Search for the cell housing the specified text and yield its (x, y) center coordinate. 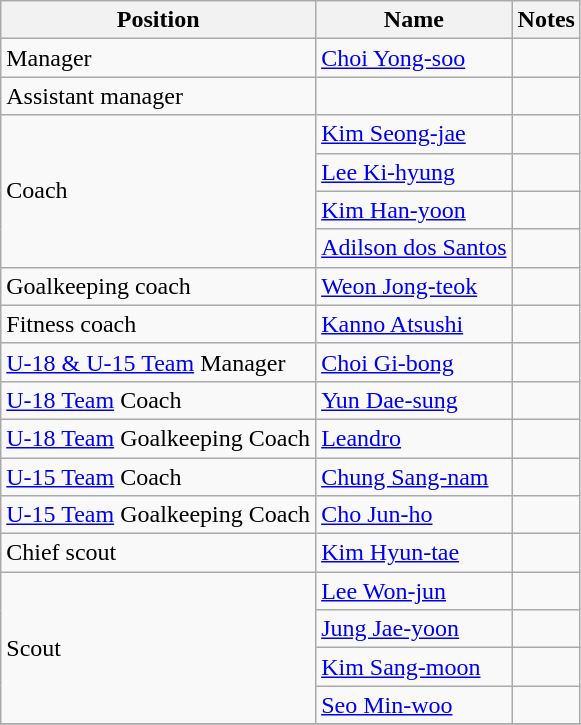
Choi Yong-soo (414, 58)
Scout (158, 648)
Yun Dae-sung (414, 400)
Chung Sang-nam (414, 477)
Lee Ki-hyung (414, 172)
U-18 Team Goalkeeping Coach (158, 438)
Notes (546, 20)
U-15 Team Goalkeeping Coach (158, 515)
Goalkeeping coach (158, 286)
Chief scout (158, 553)
Jung Jae-yoon (414, 629)
U-15 Team Coach (158, 477)
Kanno Atsushi (414, 324)
Kim Sang-moon (414, 667)
Lee Won-jun (414, 591)
Fitness coach (158, 324)
Weon Jong-teok (414, 286)
Cho Jun-ho (414, 515)
U-18 & U-15 Team Manager (158, 362)
Choi Gi-bong (414, 362)
Position (158, 20)
Coach (158, 191)
Assistant manager (158, 96)
U-18 Team Coach (158, 400)
Seo Min-woo (414, 705)
Adilson dos Santos (414, 248)
Kim Han-yoon (414, 210)
Leandro (414, 438)
Kim Hyun-tae (414, 553)
Name (414, 20)
Manager (158, 58)
Kim Seong-jae (414, 134)
